Pinpoint the cell where the given text exists, returning its [x, y] midpoint coordinate. 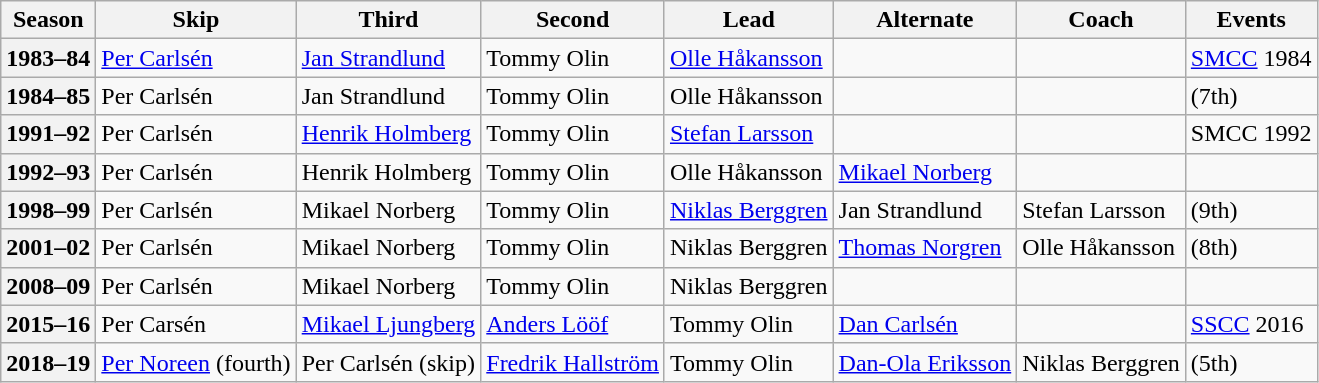
Thomas Norgren [925, 248]
Alternate [925, 20]
SMCC 1992 [1251, 134]
Lead [748, 20]
Per Carsén [196, 324]
Anders Lööf [573, 324]
1983–84 [48, 58]
Season [48, 20]
Dan Carlsén [925, 324]
(7th) [1251, 96]
Third [388, 20]
Per Noreen (fourth) [196, 362]
Fredrik Hallström [573, 362]
(5th) [1251, 362]
Coach [1102, 20]
2018–19 [48, 362]
1984–85 [48, 96]
(9th) [1251, 210]
2015–16 [48, 324]
Skip [196, 20]
2008–09 [48, 286]
SMCC 1984 [1251, 58]
1998–99 [48, 210]
1992–93 [48, 172]
Per Carlsén (skip) [388, 362]
1991–92 [48, 134]
Second [573, 20]
2001–02 [48, 248]
(8th) [1251, 248]
Dan-Ola Eriksson [925, 362]
SSCC 2016 [1251, 324]
Events [1251, 20]
Mikael Ljungberg [388, 324]
